Locate the cell with the specified text and output its [x, y] center coordinate. 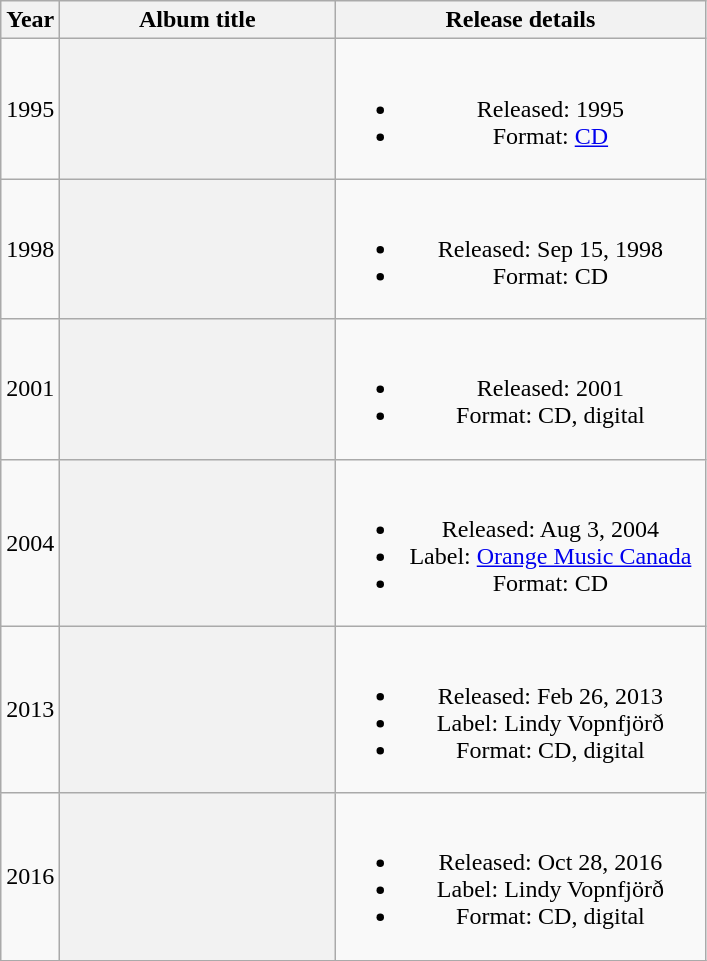
Released: 2001Format: CD, digital [520, 389]
2004 [30, 542]
Year [30, 20]
Released: Oct 28, 2016Label: Lindy VopnfjörðFormat: CD, digital [520, 876]
2001 [30, 389]
Album title [198, 20]
Released: Feb 26, 2013Label: Lindy VopnfjörðFormat: CD, digital [520, 710]
Released: Sep 15, 1998Format: CD [520, 249]
2016 [30, 876]
Released: Aug 3, 2004Label: Orange Music CanadaFormat: CD [520, 542]
Release details [520, 20]
1995 [30, 109]
1998 [30, 249]
Released: 1995Format: CD [520, 109]
2013 [30, 710]
